Find where the given text appears and provide that cell's center as [x, y] coordinate. 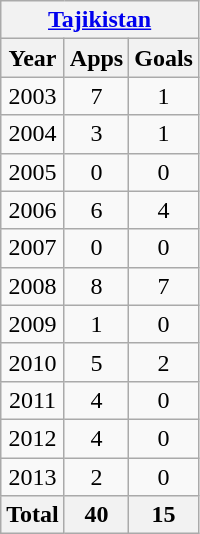
6 [96, 210]
Tajikistan [100, 20]
15 [164, 515]
2009 [33, 324]
2006 [33, 210]
2012 [33, 438]
2003 [33, 96]
2007 [33, 248]
2008 [33, 286]
2013 [33, 477]
Apps [96, 58]
Total [33, 515]
2005 [33, 172]
Year [33, 58]
Goals [164, 58]
2004 [33, 134]
8 [96, 286]
2010 [33, 362]
3 [96, 134]
40 [96, 515]
2011 [33, 400]
5 [96, 362]
